Capture the cell that displays the provided text and extract its (x, y) central coordinate. 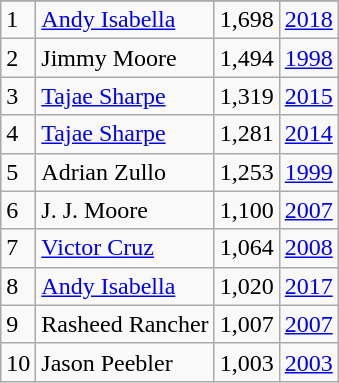
1,064 (246, 248)
2018 (308, 20)
1 (18, 20)
1,020 (246, 286)
8 (18, 286)
1,253 (246, 172)
3 (18, 96)
Jason Peebler (125, 362)
2 (18, 58)
J. J. Moore (125, 210)
Rasheed Rancher (125, 324)
10 (18, 362)
5 (18, 172)
1999 (308, 172)
1,007 (246, 324)
9 (18, 324)
4 (18, 134)
2017 (308, 286)
Adrian Zullo (125, 172)
6 (18, 210)
2003 (308, 362)
7 (18, 248)
1,494 (246, 58)
1,319 (246, 96)
1,003 (246, 362)
1,281 (246, 134)
2015 (308, 96)
Jimmy Moore (125, 58)
2014 (308, 134)
Victor Cruz (125, 248)
1,698 (246, 20)
1998 (308, 58)
1,100 (246, 210)
2008 (308, 248)
